Detect which cell encompasses the target text, then output its [x, y] center coordinate. 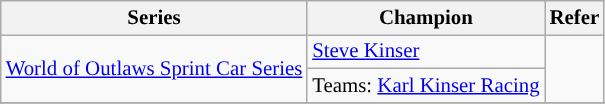
Champion [426, 18]
Refer [574, 18]
Series [154, 18]
World of Outlaws Sprint Car Series [154, 68]
Teams: Karl Kinser Racing [426, 85]
Steve Kinser [426, 51]
